Detect which cell encompasses the target text, then output its (X, Y) center coordinate. 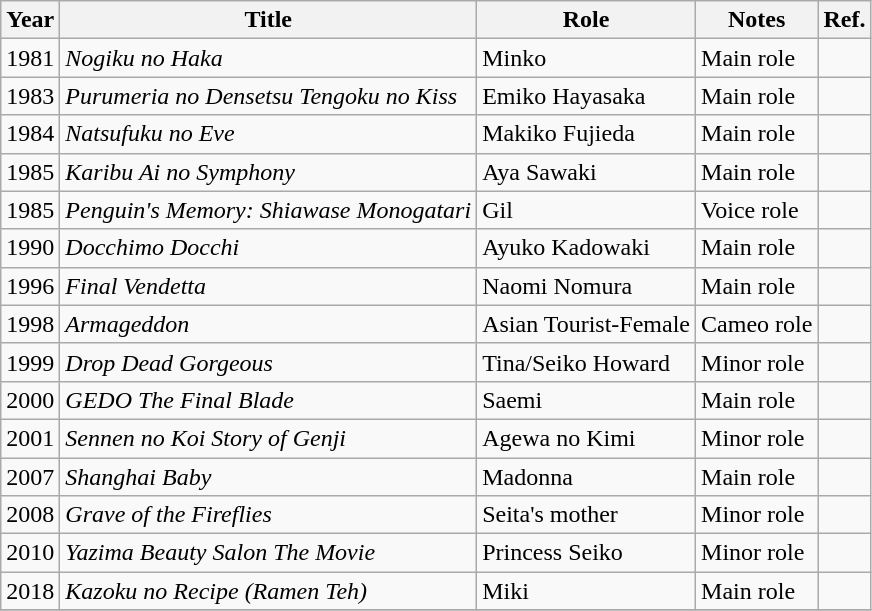
GEDO The Final Blade (268, 400)
1981 (30, 58)
Role (586, 20)
Voice role (757, 210)
Miki (586, 591)
1999 (30, 362)
Shanghai Baby (268, 477)
Purumeria no Densetsu Tengoku no Kiss (268, 96)
2000 (30, 400)
Year (30, 20)
Title (268, 20)
Natsufuku no Eve (268, 134)
2010 (30, 553)
Asian Tourist-Female (586, 324)
Princess Seiko (586, 553)
Gil (586, 210)
Ayuko Kadowaki (586, 248)
Agewa no Kimi (586, 438)
Yazima Beauty Salon The Movie (268, 553)
Seita's mother (586, 515)
Karibu Ai no Symphony (268, 172)
Naomi Nomura (586, 286)
Tina/Seiko Howard (586, 362)
Ref. (844, 20)
Nogiku no Haka (268, 58)
Kazoku no Recipe (Ramen Teh) (268, 591)
Drop Dead Gorgeous (268, 362)
1996 (30, 286)
Final Vendetta (268, 286)
2001 (30, 438)
Docchimo Docchi (268, 248)
1983 (30, 96)
Saemi (586, 400)
Grave of the Fireflies (268, 515)
Emiko Hayasaka (586, 96)
Makiko Fujieda (586, 134)
1998 (30, 324)
Notes (757, 20)
1990 (30, 248)
2008 (30, 515)
Minko (586, 58)
Madonna (586, 477)
Aya Sawaki (586, 172)
2018 (30, 591)
2007 (30, 477)
Cameo role (757, 324)
Sennen no Koi Story of Genji (268, 438)
1984 (30, 134)
Penguin's Memory: Shiawase Monogatari (268, 210)
Armageddon (268, 324)
